Detect which cell encompasses the target text, then output its (X, Y) center coordinate. 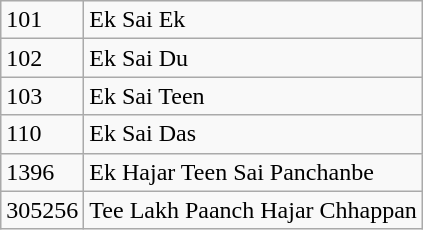
Ek Sai Das (254, 134)
101 (42, 20)
103 (42, 96)
Ek Hajar Teen Sai Panchanbe (254, 172)
102 (42, 58)
110 (42, 134)
Ek Sai Teen (254, 96)
Tee Lakh Paanch Hajar Chhappan (254, 210)
1396 (42, 172)
Ek Sai Du (254, 58)
Ek Sai Ek (254, 20)
305256 (42, 210)
